Scan for the cell matching the given text and deliver its (X, Y) coordinate at center. 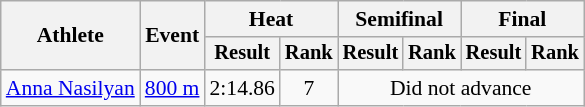
800 m (172, 88)
Event (172, 36)
7 (309, 88)
Semifinal (400, 19)
Final (522, 19)
Heat (270, 19)
2:14.86 (242, 88)
Did not advance (461, 88)
Athlete (70, 36)
Anna Nasilyan (70, 88)
